Scan for the cell matching the given text and deliver its [x, y] coordinate at center. 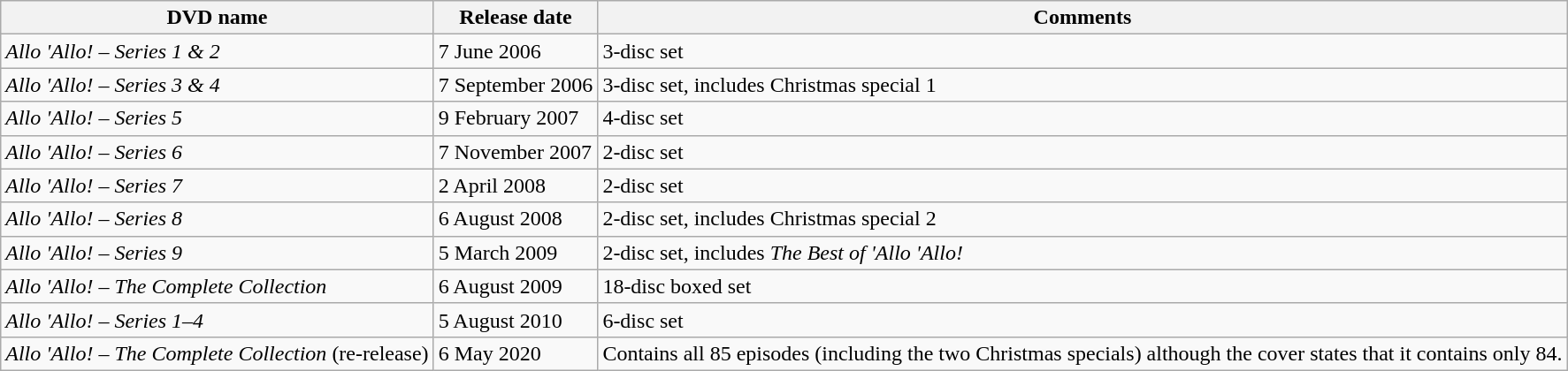
6 August 2008 [516, 219]
Allo 'Allo! – Series 1 & 2 [218, 51]
Allo 'Allo! – The Complete Collection (re-release) [218, 353]
2-disc set, includes The Best of 'Allo 'Allo! [1082, 253]
DVD name [218, 18]
18-disc boxed set [1082, 286]
7 September 2006 [516, 85]
9 February 2007 [516, 118]
Allo 'Allo! – Series 6 [218, 152]
Release date [516, 18]
Allo 'Allo! – Series 3 & 4 [218, 85]
6-disc set [1082, 320]
Allo 'Allo! – Series 7 [218, 185]
Allo 'Allo! – Series 9 [218, 253]
Allo 'Allo! – Series 8 [218, 219]
3-disc set [1082, 51]
2-disc set, includes Christmas special 2 [1082, 219]
3-disc set, includes Christmas special 1 [1082, 85]
Comments [1082, 18]
6 May 2020 [516, 353]
6 August 2009 [516, 286]
Allo 'Allo! – Series 1–4 [218, 320]
2 April 2008 [516, 185]
Allo 'Allo! – Series 5 [218, 118]
4-disc set [1082, 118]
Allo 'Allo! – The Complete Collection [218, 286]
5 March 2009 [516, 253]
5 August 2010 [516, 320]
7 June 2006 [516, 51]
7 November 2007 [516, 152]
Contains all 85 episodes (including the two Christmas specials) although the cover states that it contains only 84. [1082, 353]
